Identify which cell holds the provided text, then report its [X, Y] central coordinate. 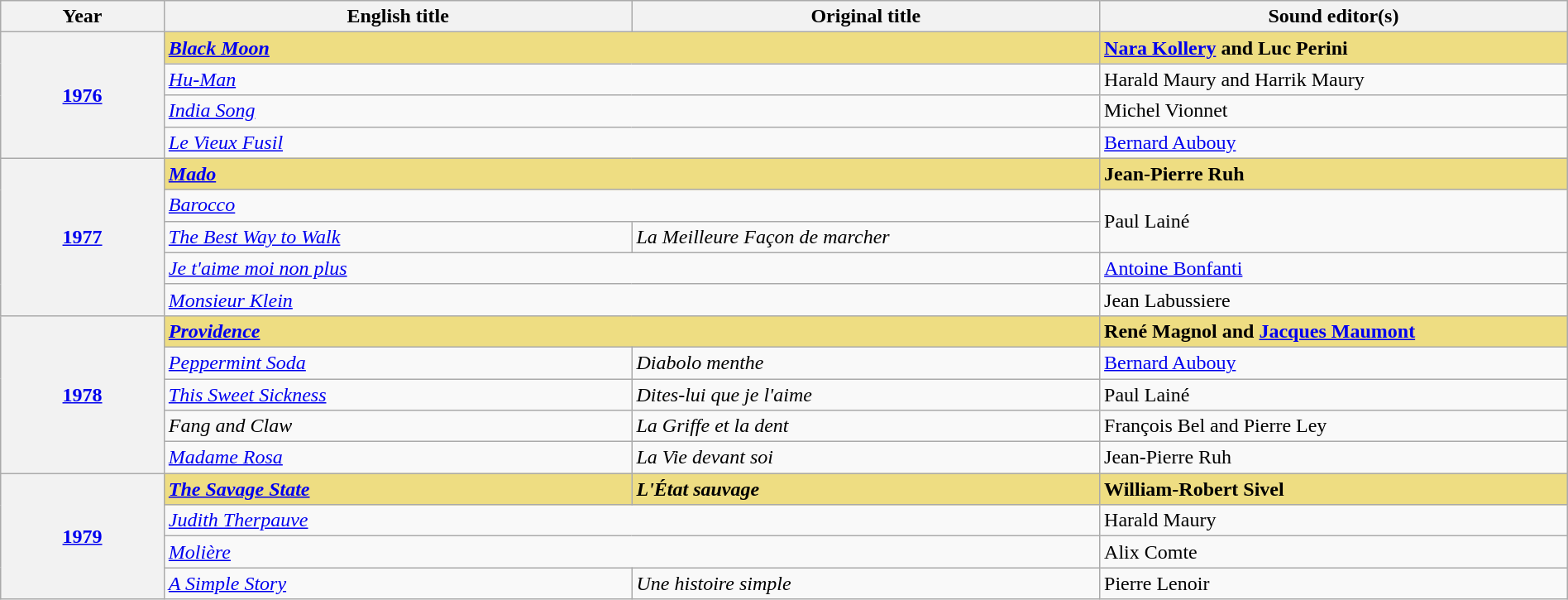
Hu-Man [632, 79]
La Meilleure Façon de marcher [866, 237]
English title [398, 17]
Molière [632, 552]
1978 [83, 394]
1979 [83, 536]
Harald Maury [1334, 521]
Alix Comte [1334, 552]
This Sweet Sickness [398, 395]
Madame Rosa [398, 458]
Je t'aime moi non plus [632, 268]
1976 [83, 95]
Original title [866, 17]
L'État sauvage [866, 489]
Nara Kollery and Luc Perini [1334, 48]
Dites-lui que je l'aime [866, 395]
The Savage State [398, 489]
Peppermint Soda [398, 362]
William-Robert Sivel [1334, 489]
La Vie devant soi [866, 458]
Jean Labussiere [1334, 300]
Monsieur Klein [632, 300]
Pierre Lenoir [1334, 583]
Le Vieux Fusil [632, 142]
India Song [632, 111]
The Best Way to Walk [398, 237]
Diabolo menthe [866, 362]
Une histoire simple [866, 583]
François Bel and Pierre Ley [1334, 426]
René Magnol and Jacques Maumont [1334, 331]
Year [83, 17]
Mado [632, 174]
Sound editor(s) [1334, 17]
A Simple Story [398, 583]
Providence [632, 331]
Fang and Claw [398, 426]
Michel Vionnet [1334, 111]
1977 [83, 237]
Barocco [632, 205]
Black Moon [632, 48]
Judith Therpauve [632, 521]
Antoine Bonfanti [1334, 268]
Harald Maury and Harrik Maury [1334, 79]
La Griffe et la dent [866, 426]
